Detect which cell encompasses the target text, then output its (X, Y) center coordinate. 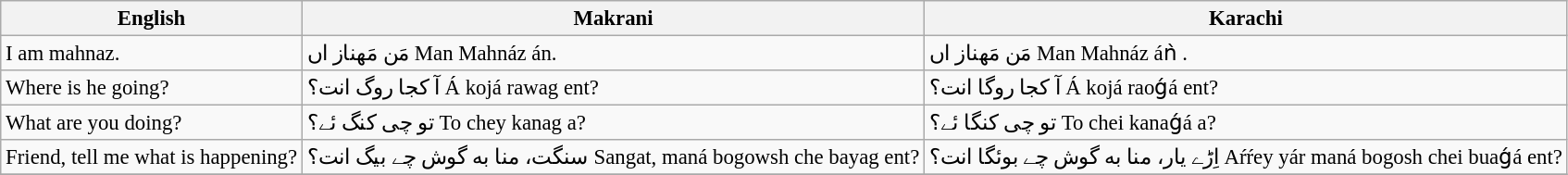
تو چی کنگ ئے؟ To chey kanag a? (613, 123)
Friend, tell me what is happening? (152, 157)
Karachi (1246, 19)
English (152, 19)
اِڑے یار، منا به گوش چے بوئگا انت؟ Aŕŕey yár maná bogosh chei buaǵá ent? (1246, 157)
I am mahnaz. (152, 54)
آ کجا روگ انت؟ Á kojá rawag ent? (613, 88)
Where is he going? (152, 88)
مَن مَهناز اں Man Mahnáz áǹ . (1246, 54)
سنگت، منا به گوش چے بیگ انت؟ Sangat, maná bogowsh che bayag ent? (613, 157)
مَن مَهناز اں Man Mahnáz án. (613, 54)
آ کجا روگا انت؟ Á kojá raoǵá ent? (1246, 88)
Makrani (613, 19)
تو چی کنگا ئے؟ To chei kanaǵá a? (1246, 123)
What are you doing? (152, 123)
